Determine the [x, y] coordinate at the center of the cell enclosing the given text.  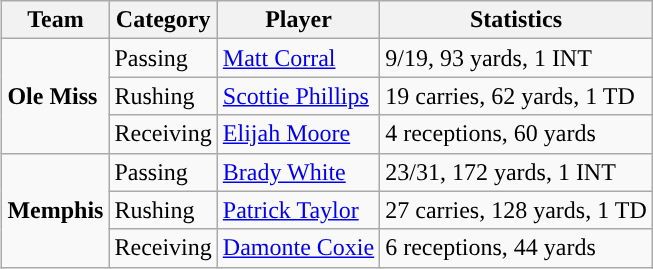
Matt Corral [298, 58]
23/31, 172 yards, 1 INT [516, 172]
Player [298, 20]
19 carries, 62 yards, 1 TD [516, 96]
4 receptions, 60 yards [516, 134]
Elijah Moore [298, 134]
Scottie Phillips [298, 96]
Brady White [298, 172]
Damonte Coxie [298, 248]
Statistics [516, 20]
Team [56, 20]
Memphis [56, 210]
Category [163, 20]
27 carries, 128 yards, 1 TD [516, 210]
6 receptions, 44 yards [516, 248]
9/19, 93 yards, 1 INT [516, 58]
Patrick Taylor [298, 210]
Ole Miss [56, 96]
